Search for the cell housing the specified text and yield its (X, Y) center coordinate. 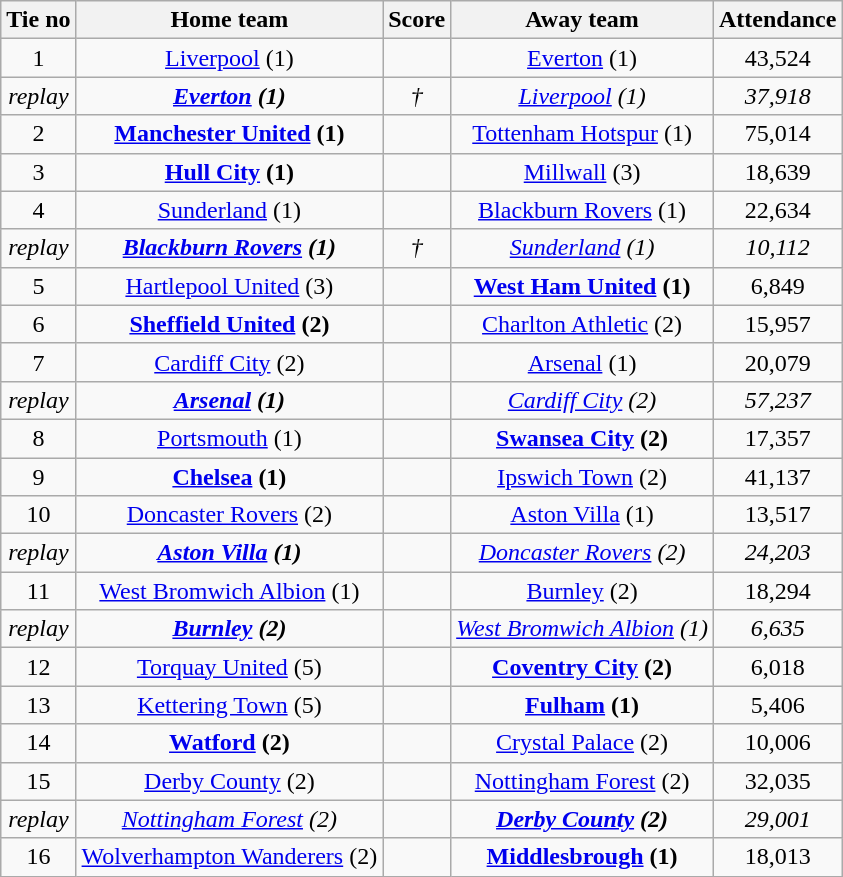
Chelsea (1) (230, 477)
18,294 (777, 591)
15,957 (777, 324)
9 (38, 477)
Sheffield United (2) (230, 324)
10 (38, 515)
41,137 (777, 477)
6,635 (777, 629)
4 (38, 210)
Watford (2) (230, 743)
Hartlepool United (3) (230, 286)
Tie no (38, 20)
12 (38, 667)
Wolverhampton Wanderers (2) (230, 857)
Crystal Palace (2) (582, 743)
8 (38, 438)
Hull City (1) (230, 172)
20,079 (777, 362)
24,203 (777, 553)
Manchester United (1) (230, 134)
Middlesbrough (1) (582, 857)
Portsmouth (1) (230, 438)
16 (38, 857)
2 (38, 134)
West Ham United (1) (582, 286)
5,406 (777, 705)
5 (38, 286)
18,013 (777, 857)
Millwall (3) (582, 172)
3 (38, 172)
Tottenham Hotspur (1) (582, 134)
Attendance (777, 20)
10,006 (777, 743)
Coventry City (2) (582, 667)
Fulham (1) (582, 705)
43,524 (777, 58)
Ipswich Town (2) (582, 477)
37,918 (777, 96)
17,357 (777, 438)
Swansea City (2) (582, 438)
6,849 (777, 286)
29,001 (777, 819)
Home team (230, 20)
6 (38, 324)
Torquay United (5) (230, 667)
14 (38, 743)
32,035 (777, 781)
Score (417, 20)
1 (38, 58)
75,014 (777, 134)
6,018 (777, 667)
13 (38, 705)
7 (38, 362)
Kettering Town (5) (230, 705)
22,634 (777, 210)
13,517 (777, 515)
Charlton Athletic (2) (582, 324)
10,112 (777, 248)
15 (38, 781)
11 (38, 591)
Away team (582, 20)
57,237 (777, 400)
18,639 (777, 172)
